For the text-containing cell, return its midpoint in [x, y] coordinate format. 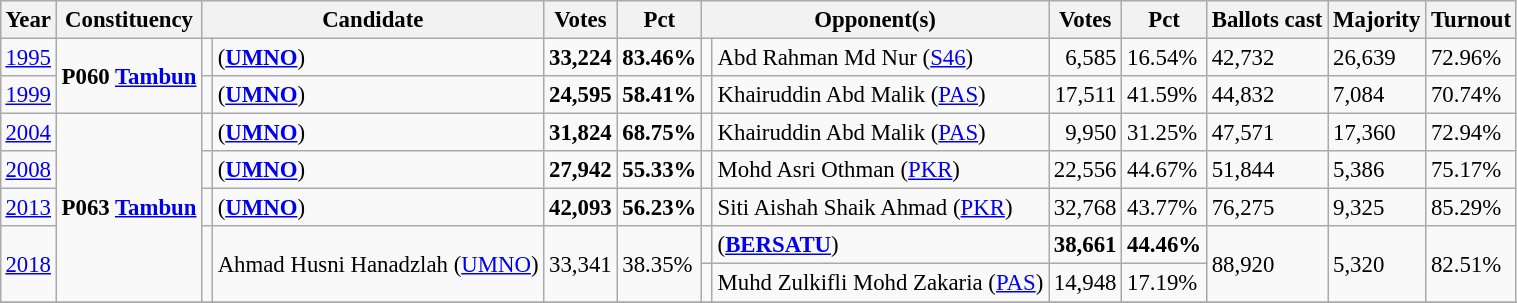
70.74% [1472, 95]
88,920 [1266, 264]
42,732 [1266, 57]
33,224 [580, 57]
22,556 [1086, 170]
Mohd Asri Othman (PKR) [880, 170]
16.54% [1164, 57]
32,768 [1086, 208]
9,950 [1086, 133]
Ahmad Husni Hanadzlah (UMNO) [378, 264]
(BERSATU) [880, 245]
33,341 [580, 264]
1995 [28, 57]
6,585 [1086, 57]
5,320 [1377, 264]
55.33% [660, 170]
9,325 [1377, 208]
2008 [28, 170]
24,595 [580, 95]
Year [28, 20]
Siti Aishah Shaik Ahmad (PKR) [880, 208]
42,093 [580, 208]
P063 Tambun [128, 208]
17.19% [1164, 283]
2018 [28, 264]
44.46% [1164, 245]
68.75% [660, 133]
Constituency [128, 20]
Majority [1377, 20]
14,948 [1086, 283]
26,639 [1377, 57]
Muhd Zulkifli Mohd Zakaria (PAS) [880, 283]
31.25% [1164, 133]
43.77% [1164, 208]
72.96% [1472, 57]
44,832 [1266, 95]
58.41% [660, 95]
83.46% [660, 57]
7,084 [1377, 95]
85.29% [1472, 208]
47,571 [1266, 133]
51,844 [1266, 170]
17,360 [1377, 133]
Opponent(s) [876, 20]
P060 Tambun [128, 76]
44.67% [1164, 170]
31,824 [580, 133]
17,511 [1086, 95]
Candidate [373, 20]
Ballots cast [1266, 20]
76,275 [1266, 208]
56.23% [660, 208]
1999 [28, 95]
38.35% [660, 264]
Turnout [1472, 20]
Abd Rahman Md Nur (S46) [880, 57]
5,386 [1377, 170]
41.59% [1164, 95]
2013 [28, 208]
2004 [28, 133]
75.17% [1472, 170]
82.51% [1472, 264]
38,661 [1086, 245]
72.94% [1472, 133]
27,942 [580, 170]
